Detect which cell encompasses the target text, then output its [X, Y] center coordinate. 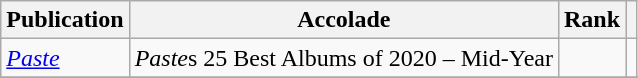
Accolade [344, 20]
Paste [65, 58]
Rank [592, 20]
Pastes 25 Best Albums of 2020 – Mid-Year [344, 58]
Publication [65, 20]
